Identify which cell holds the provided text, then report its (X, Y) central coordinate. 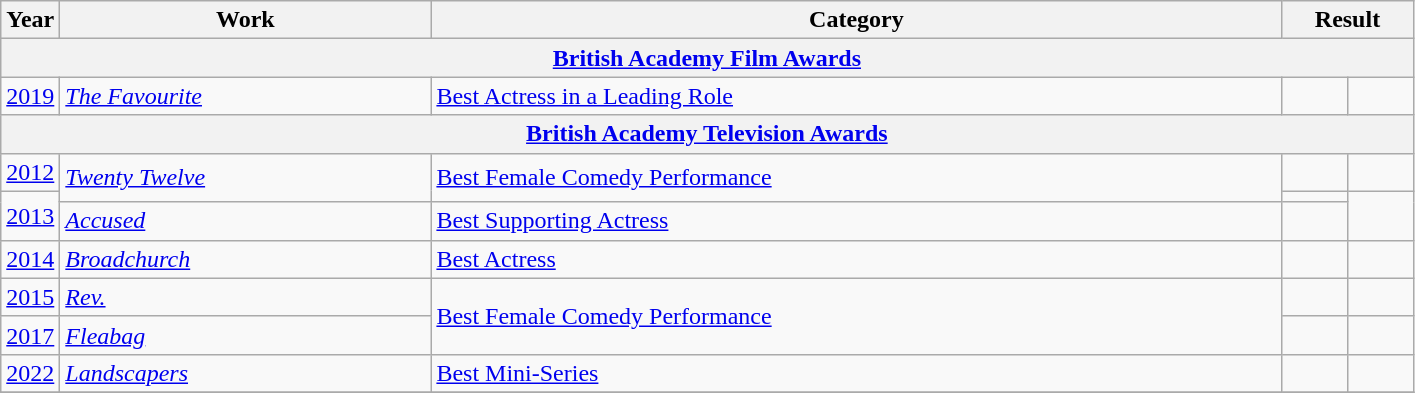
Twenty Twelve (246, 178)
2013 (30, 216)
Fleabag (246, 335)
British Academy Film Awards (707, 58)
Broadchurch (246, 259)
British Academy Television Awards (707, 134)
Best Actress (856, 259)
Landscapers (246, 373)
Accused (246, 221)
Best Mini-Series (856, 373)
2022 (30, 373)
The Favourite (246, 96)
2015 (30, 297)
Rev. (246, 297)
2014 (30, 259)
Best Supporting Actress (856, 221)
Category (856, 20)
Result (1348, 20)
2017 (30, 335)
Best Actress in a Leading Role (856, 96)
Year (30, 20)
Work (246, 20)
2012 (30, 172)
2019 (30, 96)
